Capture the cell that displays the provided text and extract its (X, Y) central coordinate. 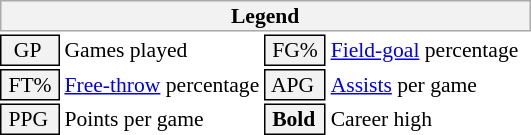
Games played (162, 50)
Field-goal percentage (430, 50)
GP (30, 50)
FG% (295, 50)
Free-throw percentage (162, 85)
APG (295, 85)
Legend (265, 16)
FT% (30, 85)
Assists per game (430, 85)
